Extract the (X, Y) coordinate from the center of the cell holding the provided text.  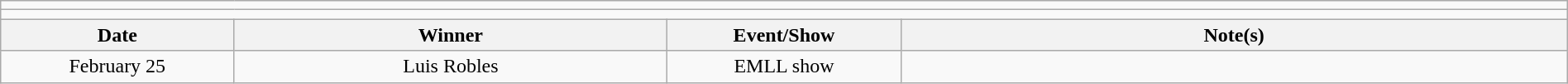
Winner (451, 35)
February 25 (117, 67)
EMLL show (784, 67)
Luis Robles (451, 67)
Note(s) (1234, 35)
Event/Show (784, 35)
Date (117, 35)
